Capture the cell that displays the provided text and extract its (x, y) central coordinate. 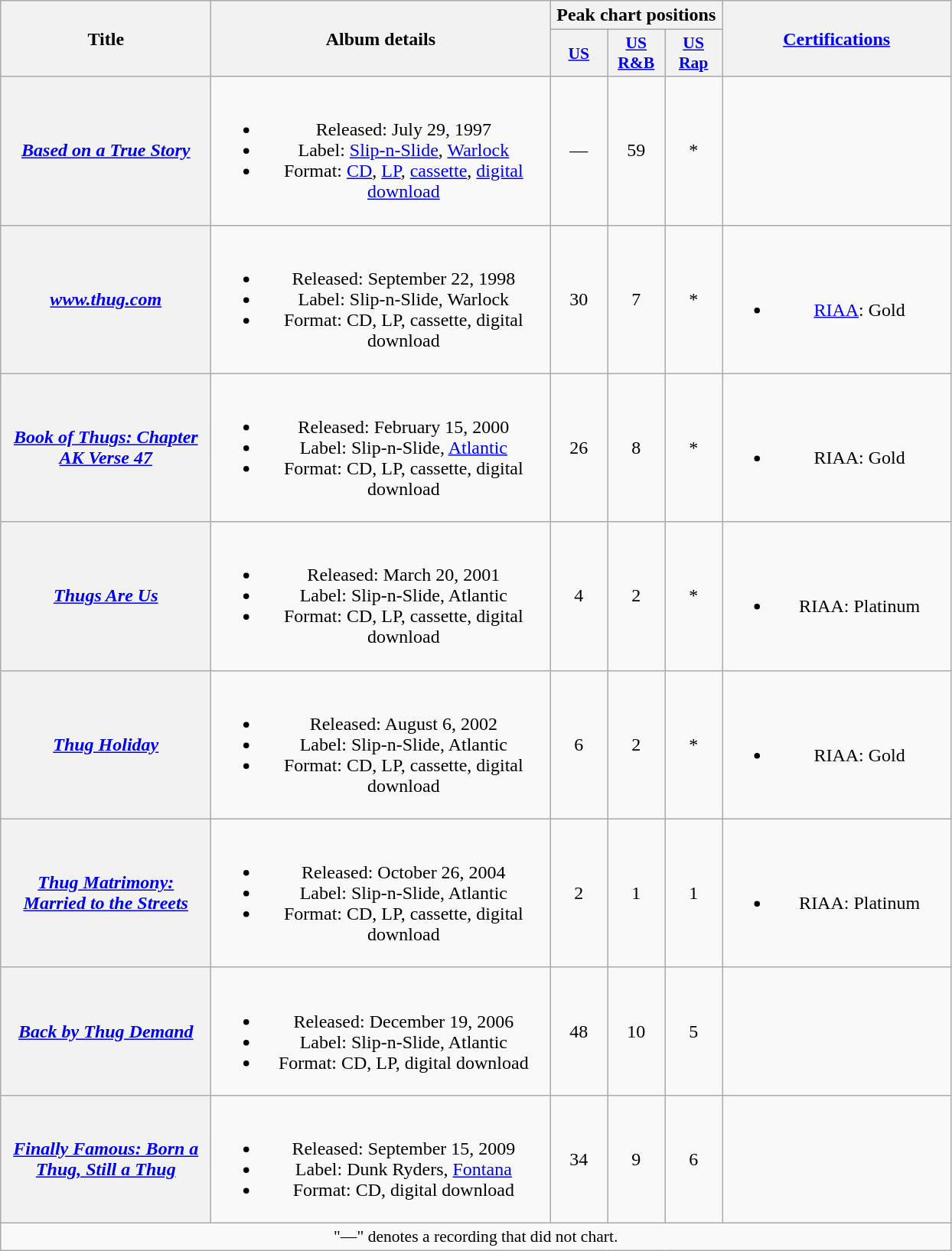
9 (637, 1158)
Peak chart positions (637, 15)
Released: September 22, 1998Label: Slip-n-Slide, WarlockFormat: CD, LP, cassette, digital download (381, 299)
10 (637, 1031)
5 (693, 1031)
Released: September 15, 2009Label: Dunk Ryders, FontanaFormat: CD, digital download (381, 1158)
48 (579, 1031)
Title (106, 38)
Back by Thug Demand (106, 1031)
Thug Matrimony: Married to the Streets (106, 893)
US (579, 54)
4 (579, 596)
59 (637, 151)
Book of Thugs: Chapter AK Verse 47 (106, 448)
8 (637, 448)
Released: October 26, 2004Label: Slip-n-Slide, AtlanticFormat: CD, LP, cassette, digital download (381, 893)
Finally Famous: Born a Thug, Still a Thug (106, 1158)
34 (579, 1158)
USRap (693, 54)
Released: February 15, 2000Label: Slip-n-Slide, AtlanticFormat: CD, LP, cassette, digital download (381, 448)
7 (637, 299)
Album details (381, 38)
Thug Holiday (106, 744)
— (579, 151)
Released: December 19, 2006Label: Slip-n-Slide, AtlanticFormat: CD, LP, digital download (381, 1031)
30 (579, 299)
"—" denotes a recording that did not chart. (476, 1236)
Released: July 29, 1997Label: Slip-n-Slide, WarlockFormat: CD, LP, cassette, digital download (381, 151)
Released: March 20, 2001Label: Slip-n-Slide, AtlanticFormat: CD, LP, cassette, digital download (381, 596)
USR&B (637, 54)
www.thug.com (106, 299)
Based on a True Story (106, 151)
Released: August 6, 2002Label: Slip-n-Slide, AtlanticFormat: CD, LP, cassette, digital download (381, 744)
Thugs Are Us (106, 596)
26 (579, 448)
Certifications (837, 38)
